Find where the given text appears and provide that cell's center as (X, Y) coordinate. 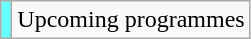
Upcoming programmes (131, 20)
